Search for the cell housing the specified text and yield its [X, Y] center coordinate. 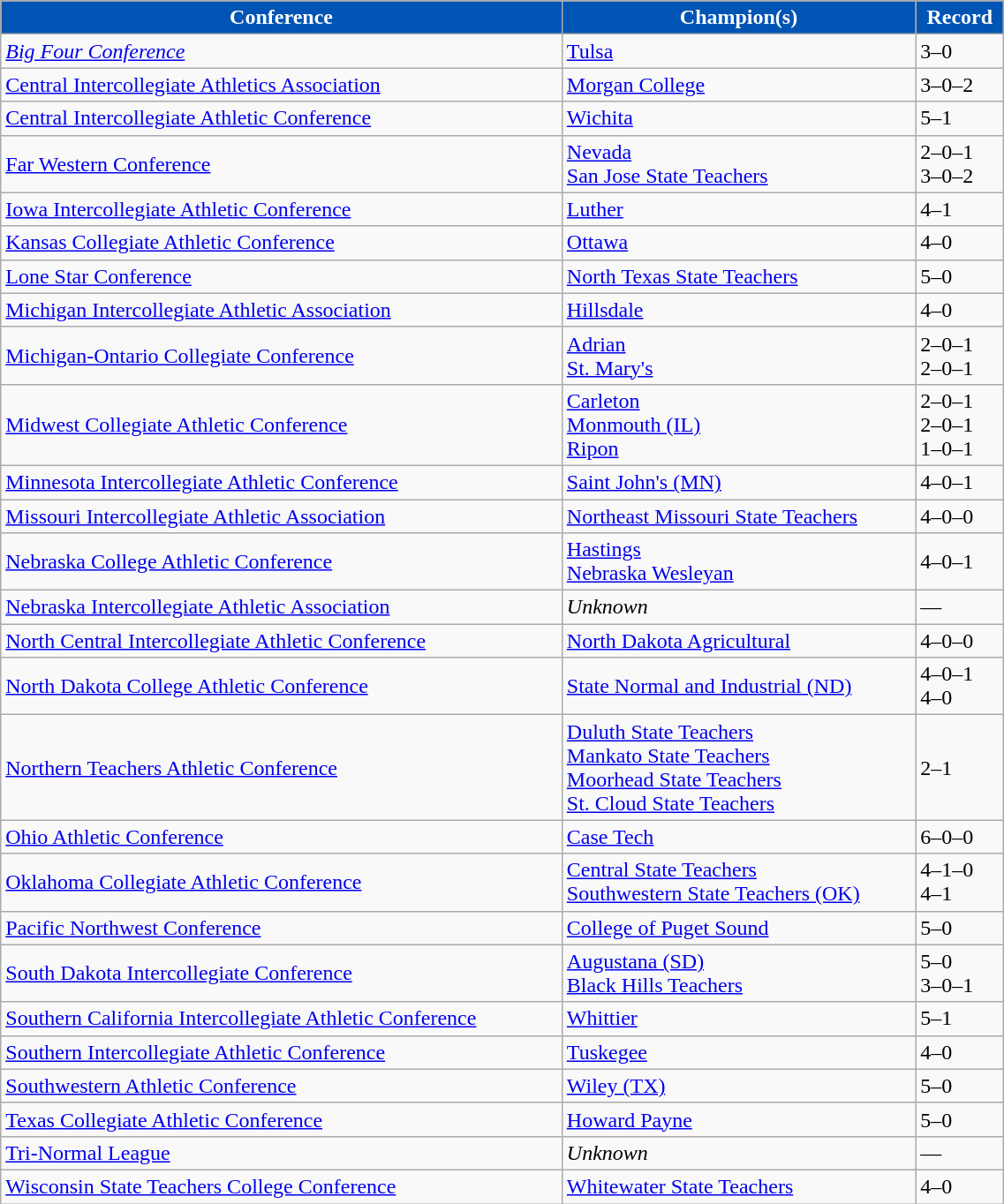
Southern California Intercollegiate Athletic Conference [282, 1019]
Ohio Athletic Conference [282, 837]
Howard Payne [738, 1119]
North Dakota Agricultural [738, 641]
College of Puget Sound [738, 928]
Case Tech [738, 837]
AdrianSt. Mary's [738, 355]
6–0–0 [960, 837]
4–0–14–0 [960, 687]
South Dakota Intercollegiate Conference [282, 973]
Kansas Collegiate Athletic Conference [282, 243]
Ottawa [738, 243]
Oklahoma Collegiate Athletic Conference [282, 883]
Northeast Missouri State Teachers [738, 516]
Hillsdale [738, 310]
Champion(s) [738, 18]
2–1 [960, 768]
5–03–0–1 [960, 973]
Whitewater State Teachers [738, 1186]
Big Four Conference [282, 51]
4–1 [960, 209]
2–0–13–0–2 [960, 164]
Nebraska College Athletic Conference [282, 561]
4–1–04–1 [960, 883]
Iowa Intercollegiate Athletic Conference [282, 209]
Whittier [738, 1019]
3–0–2 [960, 85]
Augustana (SD)Black Hills Teachers [738, 973]
Far Western Conference [282, 164]
Wichita [738, 118]
North Dakota College Athletic Conference [282, 687]
Michigan Intercollegiate Athletic Association [282, 310]
Luther [738, 209]
North Central Intercollegiate Athletic Conference [282, 641]
Central Intercollegiate Athletic Conference [282, 118]
Minnesota Intercollegiate Athletic Conference [282, 482]
Missouri Intercollegiate Athletic Association [282, 516]
State Normal and Industrial (ND) [738, 687]
Tuskegee [738, 1052]
Southern Intercollegiate Athletic Conference [282, 1052]
2–0–12–0–1 [960, 355]
Nebraska Intercollegiate Athletic Association [282, 607]
NevadaSan Jose State Teachers [738, 164]
Wiley (TX) [738, 1086]
3–0 [960, 51]
Record [960, 18]
Texas Collegiate Athletic Conference [282, 1119]
Saint John's (MN) [738, 482]
Tri-Normal League [282, 1153]
Conference [282, 18]
Lone Star Conference [282, 276]
Tulsa [738, 51]
Midwest Collegiate Athletic Conference [282, 425]
North Texas State Teachers [738, 276]
Michigan-Ontario Collegiate Conference [282, 355]
Wisconsin State Teachers College Conference [282, 1186]
Central Intercollegiate Athletics Association [282, 85]
Southwestern Athletic Conference [282, 1086]
CarletonMonmouth (IL)Ripon [738, 425]
Morgan College [738, 85]
Duluth State TeachersMankato State TeachersMoorhead State TeachersSt. Cloud State Teachers [738, 768]
HastingsNebraska Wesleyan [738, 561]
Northern Teachers Athletic Conference [282, 768]
Pacific Northwest Conference [282, 928]
Central State TeachersSouthwestern State Teachers (OK) [738, 883]
2–0–12–0–11–0–1 [960, 425]
